Capture the cell that displays the provided text and extract its (X, Y) central coordinate. 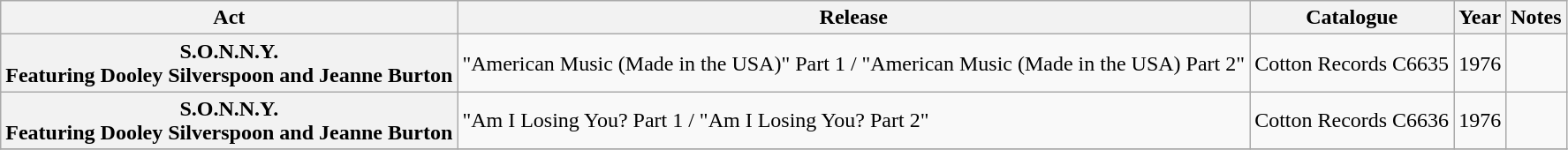
Cotton Records C6635 (1352, 64)
Act (230, 18)
"Am I Losing You? Part 1 / "Am I Losing You? Part 2" (853, 120)
"American Music (Made in the USA)" Part 1 / "American Music (Made in the USA) Part 2" (853, 64)
Year (1481, 18)
Release (853, 18)
Cotton Records C6636 (1352, 120)
Notes (1536, 18)
Catalogue (1352, 18)
